Search for the cell housing the specified text and yield its [x, y] center coordinate. 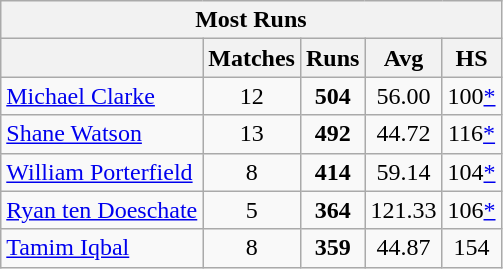
5 [252, 210]
106* [472, 210]
13 [252, 134]
Runs [332, 58]
Matches [252, 58]
56.00 [404, 96]
William Porterfield [102, 172]
12 [252, 96]
Most Runs [251, 20]
359 [332, 248]
44.72 [404, 134]
Avg [404, 58]
504 [332, 96]
154 [472, 248]
414 [332, 172]
Ryan ten Doeschate [102, 210]
121.33 [404, 210]
Tamim Iqbal [102, 248]
59.14 [404, 172]
Michael Clarke [102, 96]
116* [472, 134]
HS [472, 58]
492 [332, 134]
Shane Watson [102, 134]
44.87 [404, 248]
100* [472, 96]
364 [332, 210]
104* [472, 172]
